Scan for the cell matching the given text and deliver its (X, Y) coordinate at center. 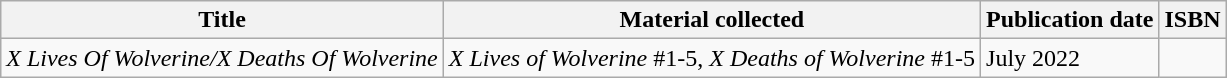
X Lives of Wolverine #1-5, X Deaths of Wolverine #1-5 (712, 58)
Material collected (712, 20)
Publication date (1070, 20)
Title (222, 20)
July 2022 (1070, 58)
X Lives Of Wolverine/X Deaths Of Wolverine (222, 58)
ISBN (1192, 20)
